Return the (X, Y) coordinate for the center point of the cell that contains the specified text.  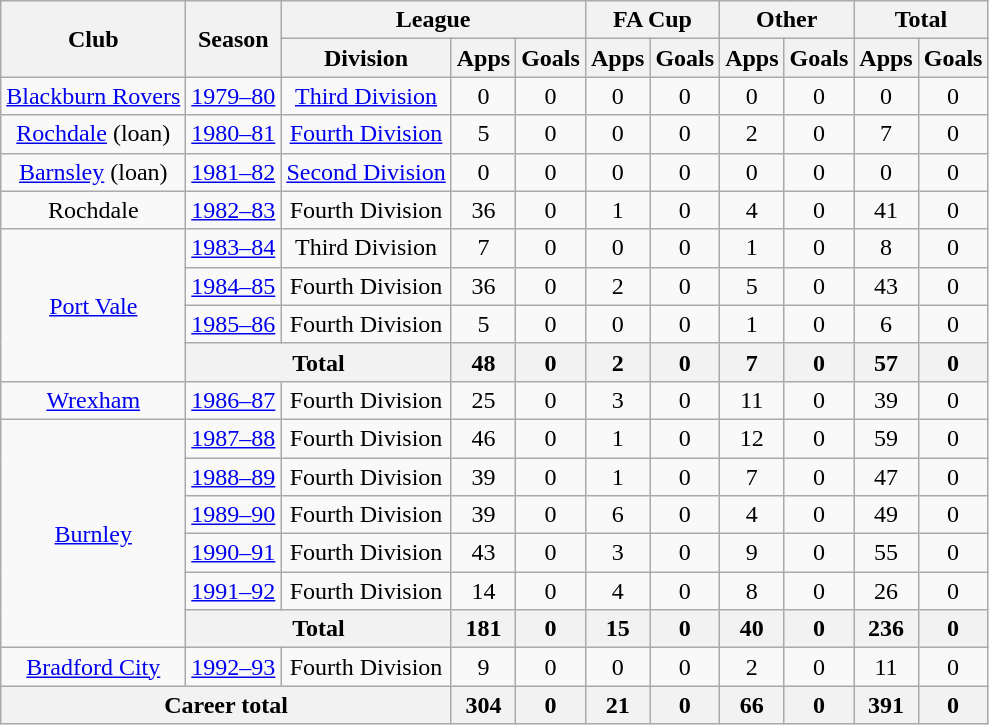
1982–83 (234, 210)
Barnsley (loan) (94, 172)
26 (886, 591)
15 (617, 629)
49 (886, 515)
304 (483, 705)
57 (886, 362)
40 (752, 629)
1988–89 (234, 477)
181 (483, 629)
1984–85 (234, 286)
1981–82 (234, 172)
12 (752, 438)
391 (886, 705)
59 (886, 438)
1979–80 (234, 96)
55 (886, 553)
Division (366, 58)
41 (886, 210)
Blackburn Rovers (94, 96)
1985–86 (234, 324)
Rochdale (loan) (94, 134)
14 (483, 591)
236 (886, 629)
Port Vale (94, 305)
1991–92 (234, 591)
Burnley (94, 533)
21 (617, 705)
1990–91 (234, 553)
Bradford City (94, 667)
Season (234, 39)
1987–88 (234, 438)
Rochdale (94, 210)
FA Cup (652, 20)
1992–93 (234, 667)
25 (483, 400)
1989–90 (234, 515)
1980–81 (234, 134)
Career total (226, 705)
League (434, 20)
Club (94, 39)
46 (483, 438)
Wrexham (94, 400)
48 (483, 362)
1983–84 (234, 248)
1986–87 (234, 400)
66 (752, 705)
Other (787, 20)
47 (886, 477)
Second Division (366, 172)
